Pinpoint the cell where the given text exists, returning its [x, y] midpoint coordinate. 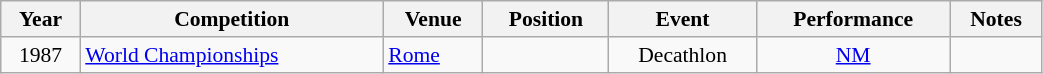
Rome [433, 55]
1987 [40, 55]
NM [853, 55]
Decathlon [682, 55]
Event [682, 19]
Year [40, 19]
Venue [433, 19]
World Championships [232, 55]
Position [546, 19]
Competition [232, 19]
Performance [853, 19]
Notes [996, 19]
